Scan for the cell matching the given text and deliver its (x, y) coordinate at center. 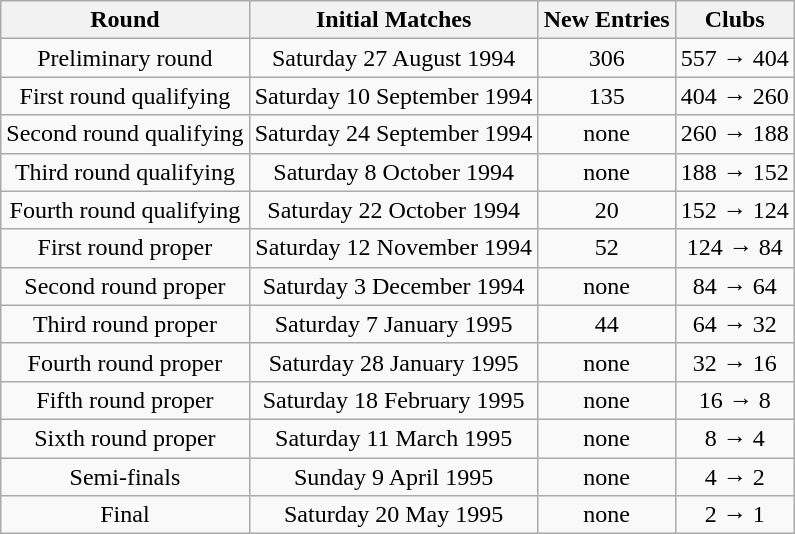
Sixth round proper (125, 438)
52 (606, 248)
Saturday 10 September 1994 (394, 96)
124 → 84 (734, 248)
44 (606, 324)
Second round qualifying (125, 134)
188 → 152 (734, 172)
Saturday 12 November 1994 (394, 248)
Saturday 7 January 1995 (394, 324)
557 → 404 (734, 58)
4 → 2 (734, 477)
Final (125, 515)
Fourth round qualifying (125, 210)
Saturday 28 January 1995 (394, 362)
Saturday 22 October 1994 (394, 210)
Third round proper (125, 324)
404 → 260 (734, 96)
64 → 32 (734, 324)
84 → 64 (734, 286)
152 → 124 (734, 210)
Saturday 3 December 1994 (394, 286)
New Entries (606, 20)
Fourth round proper (125, 362)
Saturday 24 September 1994 (394, 134)
Semi-finals (125, 477)
Saturday 11 March 1995 (394, 438)
306 (606, 58)
First round qualifying (125, 96)
Sunday 9 April 1995 (394, 477)
135 (606, 96)
Saturday 8 October 1994 (394, 172)
16 → 8 (734, 400)
Fifth round proper (125, 400)
20 (606, 210)
First round proper (125, 248)
Round (125, 20)
Clubs (734, 20)
Initial Matches (394, 20)
8 → 4 (734, 438)
Third round qualifying (125, 172)
Saturday 20 May 1995 (394, 515)
Preliminary round (125, 58)
Saturday 27 August 1994 (394, 58)
260 → 188 (734, 134)
2 → 1 (734, 515)
Saturday 18 February 1995 (394, 400)
32 → 16 (734, 362)
Second round proper (125, 286)
